Pinpoint the cell where the given text exists, returning its (X, Y) midpoint coordinate. 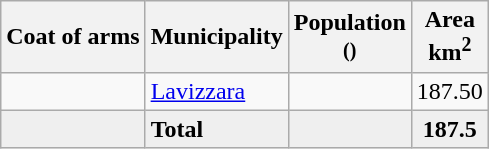
Coat of arms (73, 37)
Municipality (216, 37)
187.5 (450, 129)
Total (216, 129)
187.50 (450, 91)
Population() (350, 37)
Lavizzara (216, 91)
Area km2 (450, 37)
